Extract the (x, y) coordinate from the center of the cell holding the provided text.  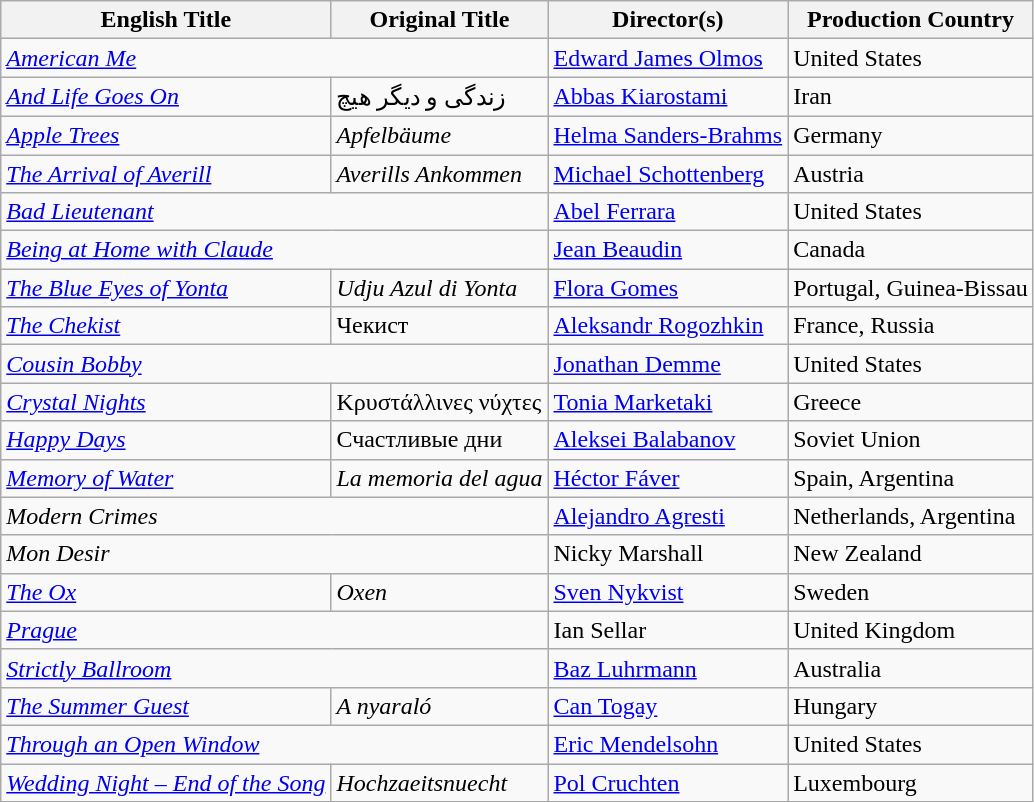
Baz Luhrmann (668, 668)
Can Togay (668, 706)
Tonia Marketaki (668, 402)
Australia (911, 668)
Director(s) (668, 20)
Cousin Bobby (274, 364)
Oxen (440, 592)
Original Title (440, 20)
Jean Beaudin (668, 250)
Pol Cruchten (668, 783)
The Summer Guest (166, 706)
Luxembourg (911, 783)
The Arrival of Averill (166, 173)
Soviet Union (911, 440)
Счастливые дни (440, 440)
United Kingdom (911, 630)
Чекист (440, 326)
زندگی و دیگر هیچ (440, 97)
Alejandro Agresti (668, 516)
Prague (274, 630)
Κρυστάλλινες νύχτες (440, 402)
Being at Home with Claude (274, 250)
Apple Trees (166, 135)
Michael Schottenberg (668, 173)
Iran (911, 97)
Nicky Marshall (668, 554)
Crystal Nights (166, 402)
Netherlands, Argentina (911, 516)
Germany (911, 135)
Ian Sellar (668, 630)
La memoria del agua (440, 478)
New Zealand (911, 554)
Hungary (911, 706)
Héctor Fáver (668, 478)
Eric Mendelsohn (668, 744)
Austria (911, 173)
Canada (911, 250)
Modern Crimes (274, 516)
Sweden (911, 592)
The Blue Eyes of Yonta (166, 288)
Strictly Ballroom (274, 668)
Sven Nykvist (668, 592)
Through an Open Window (274, 744)
Happy Days (166, 440)
The Ox (166, 592)
Aleksei Balabanov (668, 440)
Portugal, Guinea-Bissau (911, 288)
Bad Lieutenant (274, 212)
Wedding Night – End of the Song (166, 783)
And Life Goes On (166, 97)
American Me (274, 58)
Abbas Kiarostami (668, 97)
Memory of Water (166, 478)
Averills Ankommen (440, 173)
Apfelbäume (440, 135)
Hochzaeitsnuecht (440, 783)
Flora Gomes (668, 288)
Aleksandr Rogozhkin (668, 326)
Helma Sanders-Brahms (668, 135)
Production Country (911, 20)
Greece (911, 402)
Mon Desir (274, 554)
France, Russia (911, 326)
Udju Azul di Yonta (440, 288)
Abel Ferrara (668, 212)
English Title (166, 20)
The Chekist (166, 326)
Jonathan Demme (668, 364)
Edward James Olmos (668, 58)
A nyaraló (440, 706)
Spain, Argentina (911, 478)
